Return the (X, Y) coordinate for the center point of the cell that contains the specified text.  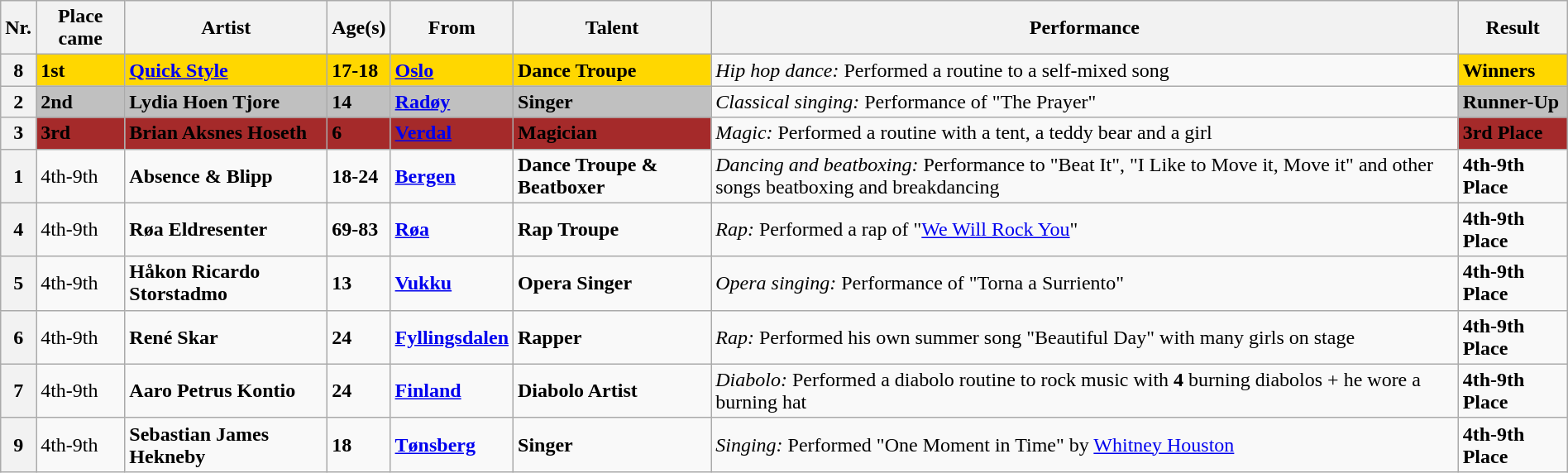
Dancing and beatboxing: Performance to "Beat It", "I Like to Move it, Move it" and other songs beatboxing and breakdancing (1085, 175)
4 (18, 230)
14 (359, 102)
8 (18, 70)
Hip hop dance: Performed a routine to a self-mixed song (1085, 70)
Opera singing: Performance of "Torna a Surriento" (1085, 283)
7 (18, 390)
Rapper (612, 337)
3rd (81, 133)
Nr. (18, 28)
Rap: Performed a rap of "We Will Rock You" (1085, 230)
Tønsberg (452, 445)
Dance Troupe (612, 70)
Magician (612, 133)
Verdal (452, 133)
Artist (227, 28)
René Skar (227, 337)
3rd Place (1513, 133)
Aaro Petrus Kontio (227, 390)
Performance (1085, 28)
Talent (612, 28)
13 (359, 283)
From (452, 28)
18-24 (359, 175)
Quick Style (227, 70)
17-18 (359, 70)
Result (1513, 28)
Rap Troupe (612, 230)
Magic: Performed a routine with a tent, a teddy bear and a girl (1085, 133)
Lydia Hoen Tjore (227, 102)
3 (18, 133)
Fyllingsdalen (452, 337)
Runner-Up (1513, 102)
Opera Singer (612, 283)
Diabolo: Performed a diabolo routine to rock music with 4 burning diabolos + he wore a burning hat (1085, 390)
Winners (1513, 70)
1st (81, 70)
Sebastian James Hekneby (227, 445)
Absence & Blipp (227, 175)
Rap: Performed his own summer song "Beautiful Day" with many girls on stage (1085, 337)
Radøy (452, 102)
Place came (81, 28)
Diabolo Artist (612, 390)
Røa Eldresenter (227, 230)
Age(s) (359, 28)
Vukku (452, 283)
Håkon Ricardo Storstadmo (227, 283)
5 (18, 283)
Oslo (452, 70)
18 (359, 445)
Classical singing: Performance of "The Prayer" (1085, 102)
2nd (81, 102)
1 (18, 175)
Bergen (452, 175)
Dance Troupe & Beatboxer (612, 175)
2 (18, 102)
Singing: Performed "One Moment in Time" by Whitney Houston (1085, 445)
9 (18, 445)
69-83 (359, 230)
Finland (452, 390)
Brian Aksnes Hoseth (227, 133)
Røa (452, 230)
